Capture the cell that displays the provided text and extract its (x, y) central coordinate. 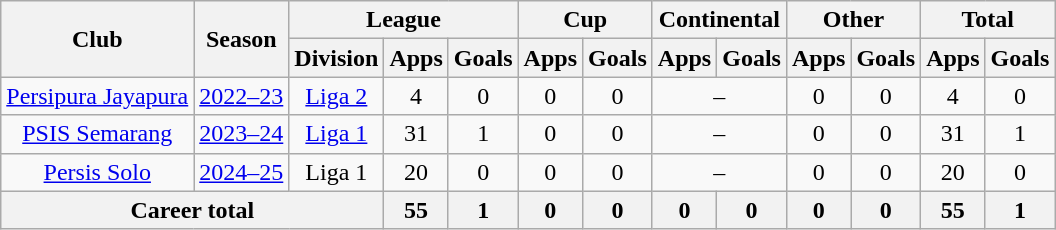
Division (336, 58)
Cup (585, 20)
Persis Solo (98, 172)
Continental (719, 20)
2022–23 (242, 96)
Liga 2 (336, 96)
Club (98, 39)
League (404, 20)
Other (853, 20)
Persipura Jayapura (98, 96)
PSIS Semarang (98, 134)
Total (988, 20)
2024–25 (242, 172)
2023–24 (242, 134)
Season (242, 39)
Career total (192, 210)
